Capture the cell that displays the provided text and extract its (X, Y) central coordinate. 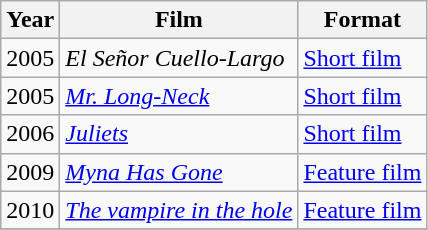
Juliets (179, 134)
Mr. Long-Neck (179, 96)
Film (179, 20)
2010 (30, 210)
Format (362, 20)
2006 (30, 134)
El Señor Cuello-Largo (179, 58)
Year (30, 20)
Myna Has Gone (179, 172)
2009 (30, 172)
The vampire in the hole (179, 210)
